Extract the [x, y] coordinate from the center of the cell holding the provided text.  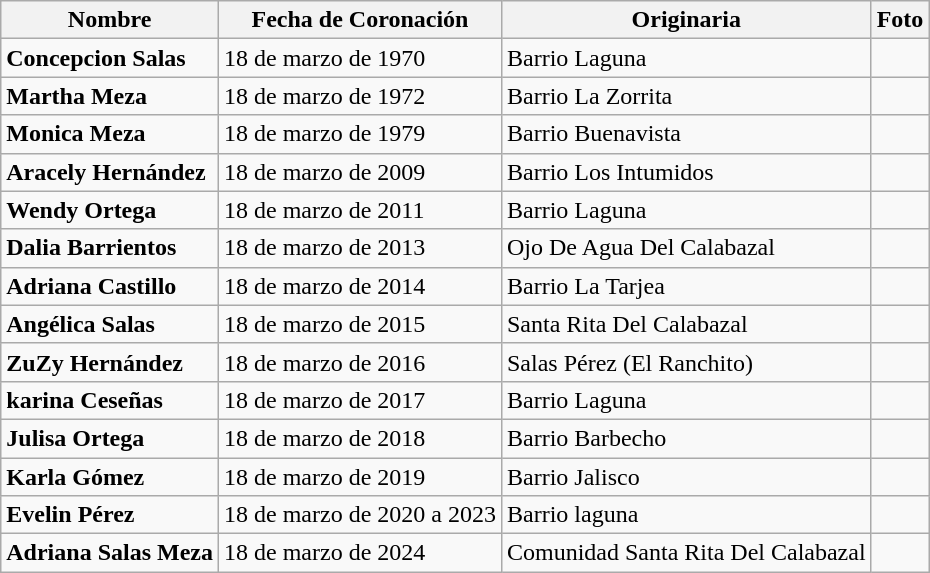
ZuZy Hernández [110, 362]
18 de marzo de 2011 [360, 210]
Evelin Pérez [110, 515]
18 de marzo de 2019 [360, 477]
18 de marzo de 2015 [360, 324]
18 de marzo de 2020 a 2023 [360, 515]
Barrio Jalisco [686, 477]
Angélica Salas [110, 324]
Comunidad Santa Rita Del Calabazal [686, 553]
18 de marzo de 1972 [360, 96]
Aracely Hernández [110, 172]
18 de marzo de 2009 [360, 172]
18 de marzo de 2017 [360, 400]
18 de marzo de 2016 [360, 362]
Barrio laguna [686, 515]
Nombre [110, 20]
18 de marzo de 1979 [360, 134]
Wendy Ortega [110, 210]
18 de marzo de 2024 [360, 553]
Barrio Barbecho [686, 438]
Julisa Ortega [110, 438]
Martha Meza [110, 96]
Barrio La Zorrita [686, 96]
karina Ceseñas [110, 400]
Monica Meza [110, 134]
Karla Gómez [110, 477]
Concepcion Salas [110, 58]
Salas Pérez (El Ranchito) [686, 362]
Barrio La Tarjea [686, 286]
Dalia Barrientos [110, 248]
18 de marzo de 2018 [360, 438]
Santa Rita Del Calabazal [686, 324]
Adriana Salas Meza [110, 553]
Adriana Castillo [110, 286]
18 de marzo de 2013 [360, 248]
Barrio Los Intumidos [686, 172]
18 de marzo de 1970 [360, 58]
Fecha de Coronación [360, 20]
Foto [900, 20]
Ojo De Agua Del Calabazal [686, 248]
18 de marzo de 2014 [360, 286]
Barrio Buenavista [686, 134]
Originaria [686, 20]
